Provide the [X, Y] coordinate of the cell's center where the given text is located.  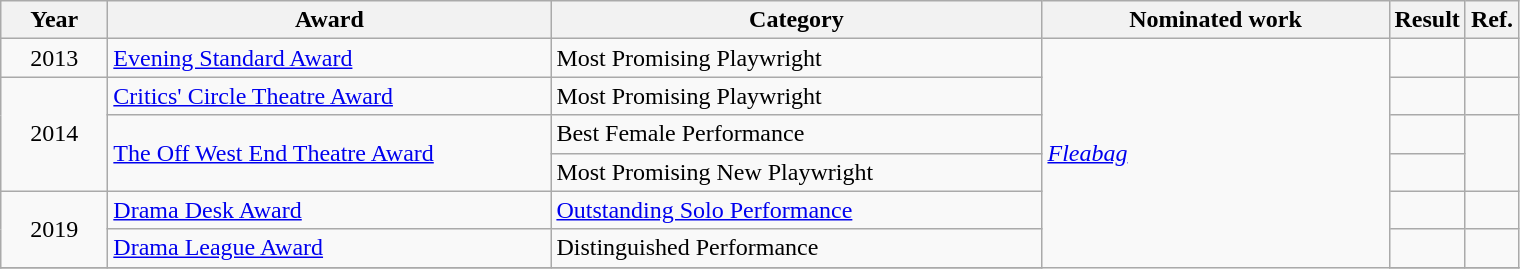
Fleabag [1216, 153]
Best Female Performance [796, 134]
The Off West End Theatre Award [330, 153]
Nominated work [1216, 20]
Drama League Award [330, 248]
Year [54, 20]
Evening Standard Award [330, 58]
2019 [54, 229]
Category [796, 20]
Outstanding Solo Performance [796, 210]
Distinguished Performance [796, 248]
Result [1427, 20]
Most Promising New Playwright [796, 172]
Drama Desk Award [330, 210]
2014 [54, 134]
Award [330, 20]
Critics' Circle Theatre Award [330, 96]
2013 [54, 58]
Ref. [1492, 20]
